Capture the cell that displays the provided text and extract its (x, y) central coordinate. 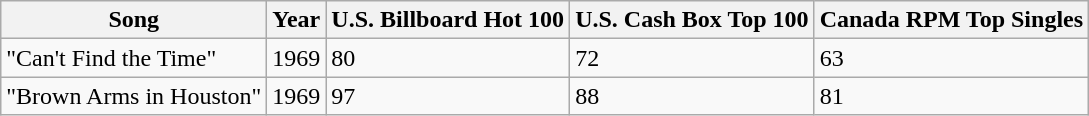
97 (448, 96)
80 (448, 58)
72 (692, 58)
"Can't Find the Time" (134, 58)
"Brown Arms in Houston" (134, 96)
81 (951, 96)
U.S. Cash Box Top 100 (692, 20)
U.S. Billboard Hot 100 (448, 20)
Canada RPM Top Singles (951, 20)
Year (296, 20)
88 (692, 96)
63 (951, 58)
Song (134, 20)
